Detect which cell encompasses the target text, then output its [X, Y] center coordinate. 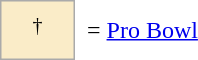
† [38, 30]
